Return the (X, Y) coordinate for the center point of the cell that contains the specified text.  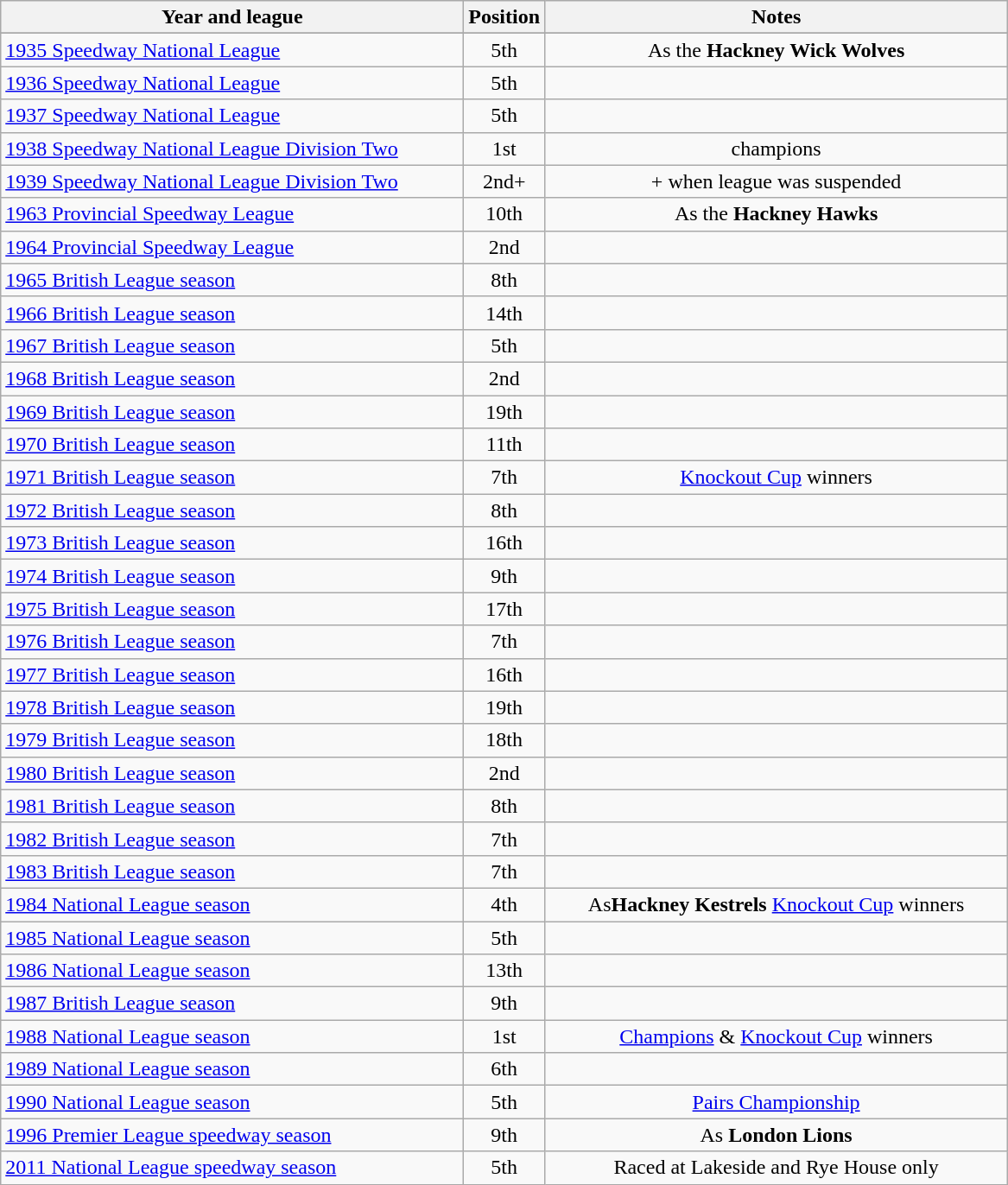
1969 British League season (232, 412)
1970 British League season (232, 445)
1977 British League season (232, 675)
13th (504, 971)
Pairs Championship (777, 1102)
1964 Provincial Speedway League (232, 247)
1938 Speedway National League Division Two (232, 149)
1984 National League season (232, 904)
1973 British League season (232, 543)
Champions & Knockout Cup winners (777, 1036)
1968 British League season (232, 378)
As the Hackney Wick Wolves (777, 50)
1996 Premier League speedway season (232, 1135)
Knockout Cup winners (777, 478)
1967 British League season (232, 345)
1985 National League season (232, 937)
Notes (777, 17)
As the Hackney Hawks (777, 214)
As London Lions (777, 1135)
1975 British League season (232, 609)
2011 National League speedway season (232, 1168)
1982 British League season (232, 839)
11th (504, 445)
Year and league (232, 17)
1972 British League season (232, 510)
1965 British League season (232, 280)
6th (504, 1069)
champions (777, 149)
2nd+ (504, 181)
1988 National League season (232, 1036)
Raced at Lakeside and Rye House only (777, 1168)
1966 British League season (232, 313)
18th (504, 740)
1935 Speedway National League (232, 50)
1980 British League season (232, 773)
1983 British League season (232, 871)
Position (504, 17)
1974 British League season (232, 576)
1987 British League season (232, 1004)
1978 British League season (232, 707)
1971 British League season (232, 478)
+ when league was suspended (777, 181)
1979 British League season (232, 740)
1989 National League season (232, 1069)
10th (504, 214)
1939 Speedway National League Division Two (232, 181)
1981 British League season (232, 806)
1990 National League season (232, 1102)
1986 National League season (232, 971)
AsHackney Kestrels Knockout Cup winners (777, 904)
1963 Provincial Speedway League (232, 214)
17th (504, 609)
14th (504, 313)
1936 Speedway National League (232, 83)
1937 Speedway National League (232, 116)
1976 British League season (232, 642)
4th (504, 904)
